Pinpoint the cell where the given text exists, returning its [x, y] midpoint coordinate. 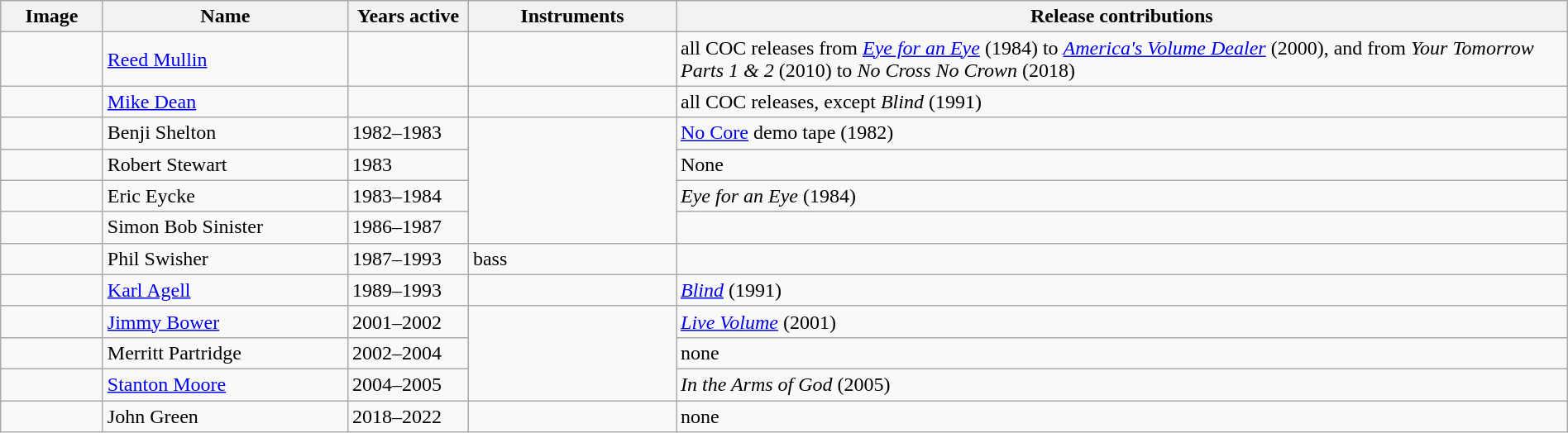
1989–1993 [408, 290]
1987–1993 [408, 259]
all COC releases, except Blind (1991) [1122, 102]
2002–2004 [408, 353]
No Core demo tape (1982) [1122, 133]
Instruments [572, 17]
1983–1984 [408, 196]
Jimmy Bower [225, 321]
2001–2002 [408, 321]
Reed Mullin [225, 59]
Karl Agell [225, 290]
Benji Shelton [225, 133]
Mike Dean [225, 102]
Years active [408, 17]
Image [52, 17]
1982–1983 [408, 133]
Eric Eycke [225, 196]
Name [225, 17]
Simon Bob Sinister [225, 227]
Robert Stewart [225, 164]
Live Volume (2001) [1122, 321]
Merritt Partridge [225, 353]
2018–2022 [408, 416]
In the Arms of God (2005) [1122, 384]
2004–2005 [408, 384]
bass [572, 259]
1983 [408, 164]
Phil Swisher [225, 259]
None [1122, 164]
Release contributions [1122, 17]
Stanton Moore [225, 384]
Blind (1991) [1122, 290]
1986–1987 [408, 227]
all COC releases from Eye for an Eye (1984) to America's Volume Dealer (2000), and from Your Tomorrow Parts 1 & 2 (2010) to No Cross No Crown (2018) [1122, 59]
John Green [225, 416]
Eye for an Eye (1984) [1122, 196]
